Provide the (X, Y) coordinate of the cell's center where the given text is located.  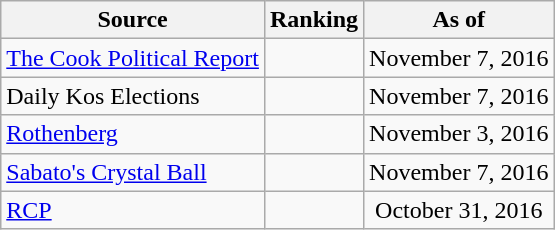
November 3, 2016 (459, 134)
The Cook Political Report (133, 58)
RCP (133, 210)
Sabato's Crystal Ball (133, 172)
Ranking (314, 20)
October 31, 2016 (459, 210)
Source (133, 20)
Rothenberg (133, 134)
As of (459, 20)
Daily Kos Elections (133, 96)
